Pinpoint the cell where the given text exists, returning its [x, y] midpoint coordinate. 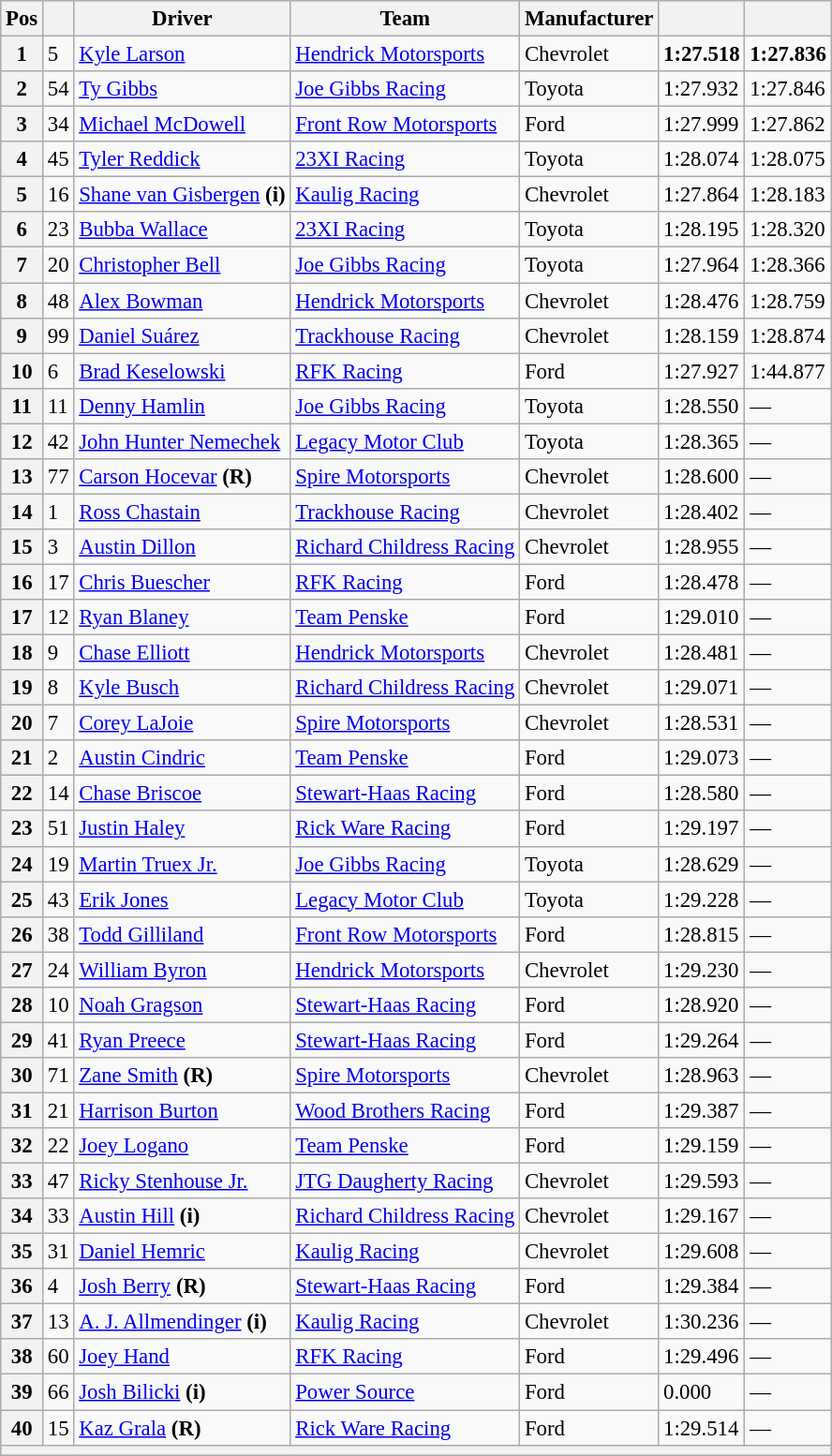
Team [405, 19]
1:27.932 [702, 89]
Todd Gilliland [182, 934]
Josh Berry (R) [182, 1286]
1:28.476 [702, 301]
1:27.864 [702, 195]
Chase Briscoe [182, 794]
1:29.384 [702, 1286]
40 [22, 1428]
37 [22, 1322]
Alex Bowman [182, 301]
1:27.927 [702, 371]
1:29.593 [702, 1181]
1:29.010 [702, 617]
Justin Haley [182, 829]
1:28.159 [702, 335]
35 [22, 1252]
47 [58, 1181]
1:28.759 [788, 301]
1:27.964 [702, 265]
1:29.197 [702, 829]
1:28.629 [702, 864]
Kyle Busch [182, 688]
Kyle Larson [182, 54]
1:28.920 [702, 1005]
1:29.167 [702, 1216]
54 [58, 89]
Brad Keselowski [182, 371]
71 [58, 1076]
1:27.862 [788, 125]
William Byron [182, 970]
1:28.195 [702, 230]
1:28.075 [788, 159]
Austin Dillon [182, 547]
1:29.228 [702, 899]
Christopher Bell [182, 265]
1:27.836 [788, 54]
1:28.874 [788, 335]
27 [22, 970]
60 [58, 1358]
1:28.320 [788, 230]
Martin Truex Jr. [182, 864]
Corey LaJoie [182, 723]
1:28.481 [702, 653]
1:28.963 [702, 1076]
Driver [182, 19]
1:29.514 [702, 1428]
Chris Buescher [182, 582]
Daniel Suárez [182, 335]
1:29.496 [702, 1358]
1:29.071 [702, 688]
Ricky Stenhouse Jr. [182, 1181]
Zane Smith (R) [182, 1076]
John Hunter Nemechek [182, 441]
Denny Hamlin [182, 406]
1:28.550 [702, 406]
51 [58, 829]
1:29.387 [702, 1110]
1:29.608 [702, 1252]
36 [22, 1286]
Carson Hocevar (R) [182, 477]
Michael McDowell [182, 125]
1:27.999 [702, 125]
77 [58, 477]
Joey Logano [182, 1146]
Erik Jones [182, 899]
Harrison Burton [182, 1110]
29 [22, 1040]
1:29.073 [702, 758]
28 [22, 1005]
Ryan Preece [182, 1040]
Pos [22, 19]
Ross Chastain [182, 512]
Tyler Reddick [182, 159]
A. J. Allmendinger (i) [182, 1322]
1:28.815 [702, 934]
Wood Brothers Racing [405, 1110]
0.000 [702, 1392]
Ryan Blaney [182, 617]
1:29.159 [702, 1146]
Manufacturer [589, 19]
Bubba Wallace [182, 230]
25 [22, 899]
1:27.846 [788, 89]
Power Source [405, 1392]
41 [58, 1040]
43 [58, 899]
39 [22, 1392]
30 [22, 1076]
1:28.074 [702, 159]
18 [22, 653]
Josh Bilicki (i) [182, 1392]
1:29.264 [702, 1040]
1:28.955 [702, 547]
Chase Elliott [182, 653]
1:28.365 [702, 441]
1:29.230 [702, 970]
1:28.531 [702, 723]
Shane van Gisbergen (i) [182, 195]
Kaz Grala (R) [182, 1428]
1:44.877 [788, 371]
1:28.402 [702, 512]
99 [58, 335]
1:28.183 [788, 195]
1:28.478 [702, 582]
1:30.236 [702, 1322]
1:28.600 [702, 477]
Austin Hill (i) [182, 1216]
1:28.580 [702, 794]
Ty Gibbs [182, 89]
26 [22, 934]
48 [58, 301]
32 [22, 1146]
42 [58, 441]
Joey Hand [182, 1358]
Daniel Hemric [182, 1252]
45 [58, 159]
Noah Gragson [182, 1005]
66 [58, 1392]
1:28.366 [788, 265]
JTG Daugherty Racing [405, 1181]
Austin Cindric [182, 758]
1:27.518 [702, 54]
